Return the (X, Y) coordinate for the center point of the cell that contains the specified text.  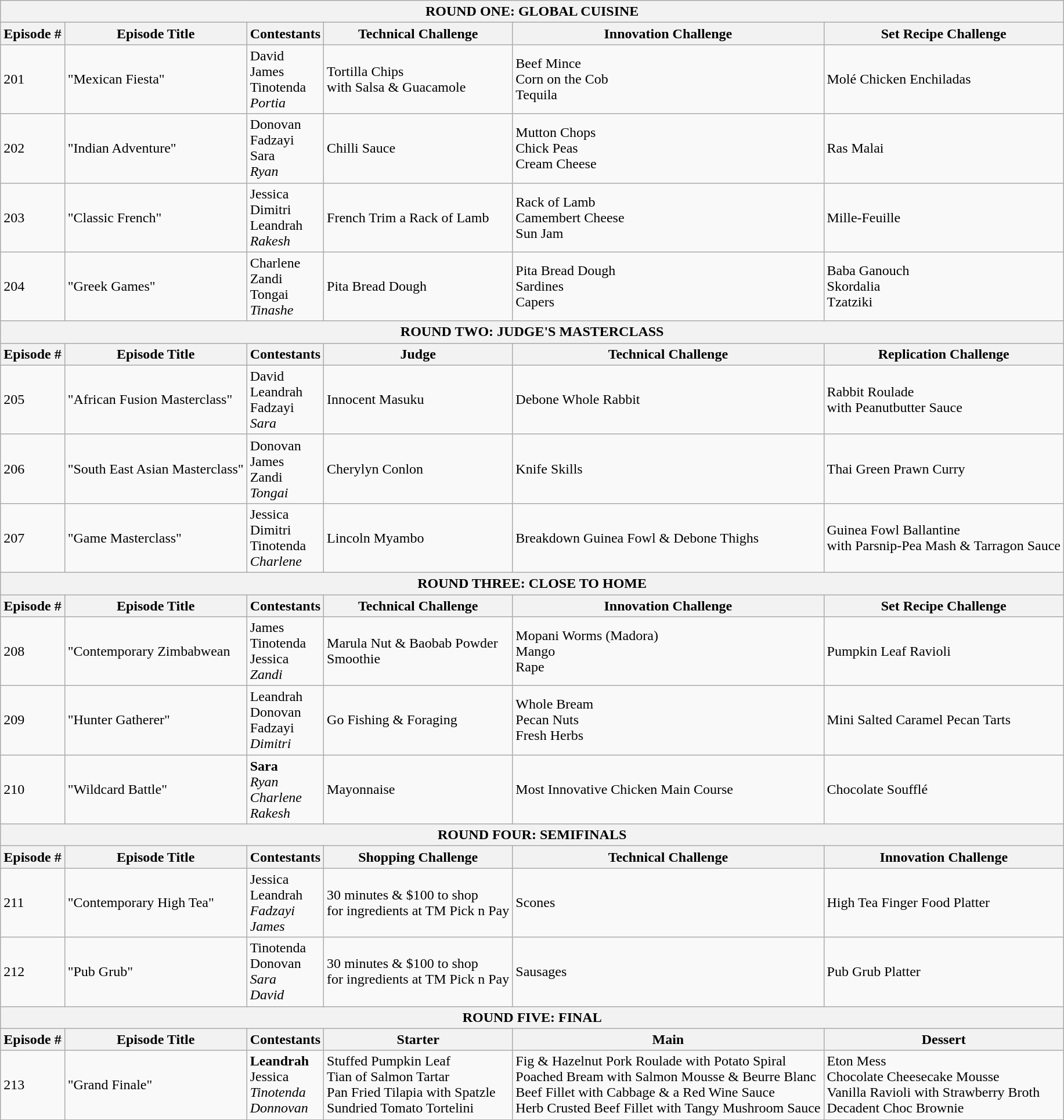
DavidLeandrahFadzayiSara (285, 399)
Judge (418, 354)
DonovanJamesZandiTongai (285, 469)
Debone Whole Rabbit (668, 399)
Rack of LambCamembert CheeseSun Jam (668, 217)
Rabbit Rouladewith Peanutbutter Sauce (944, 399)
SaraRyanCharleneRakesh (285, 789)
Dessert (944, 1039)
Chilli Sauce (418, 149)
"Grand Finale" (156, 1085)
"Wildcard Battle" (156, 789)
DonovanFadzayiSaraRyan (285, 149)
Pita Bread DoughSardinesCapers (668, 287)
Ras Malai (944, 149)
"Mexican Fiesta" (156, 79)
Knife Skills (668, 469)
Most Innovative Chicken Main Course (668, 789)
Mille-Feuille (944, 217)
"Game Masterclass" (156, 537)
Main (668, 1039)
Stuffed Pumpkin LeafTian of Salmon TartarPan Fried Tilapia with SpatzleSundried Tomato Tortelini (418, 1085)
Pub Grub Platter (944, 971)
LeandrahJessicaTinotendaDonnovan (285, 1085)
209 (33, 721)
Shopping Challenge (418, 857)
Chocolate Soufflé (944, 789)
208 (33, 651)
Cherylyn Conlon (418, 469)
Breakdown Guinea Fowl & Debone Thighs (668, 537)
Tortilla Chipswith Salsa & Guacamole (418, 79)
ROUND FOUR: SEMIFINALS (532, 835)
JessicaDimitriLeandrahRakesh (285, 217)
"Greek Games" (156, 287)
Guinea Fowl Ballantinewith Parsnip-Pea Mash & Tarragon Sauce (944, 537)
Pita Bread Dough (418, 287)
Molé Chicken Enchiladas (944, 79)
High Tea Finger Food Platter (944, 903)
CharleneZandiTongaiTinashe (285, 287)
Beef MinceCorn on the CobTequila (668, 79)
Thai Green Prawn Curry (944, 469)
"Contemporary High Tea" (156, 903)
DavidJamesTinotendaPortia (285, 79)
"Contemporary Zimbabwean (156, 651)
LeandrahDonovanFadzayiDimitri (285, 721)
French Trim a Rack of Lamb (418, 217)
Whole BreamPecan NutsFresh Herbs (668, 721)
Starter (418, 1039)
ROUND THREE: CLOSE TO HOME (532, 583)
Innocent Masuku (418, 399)
Mopani Worms (Madora)MangoRape (668, 651)
Pumpkin Leaf Ravioli (944, 651)
Replication Challenge (944, 354)
205 (33, 399)
Mini Salted Caramel Pecan Tarts (944, 721)
TinotendaDonovanSaraDavid (285, 971)
212 (33, 971)
204 (33, 287)
Go Fishing & Foraging (418, 721)
"Indian Adventure" (156, 149)
202 (33, 149)
ROUND TWO: JUDGE'S MASTERCLASS (532, 332)
201 (33, 79)
Sausages (668, 971)
207 (33, 537)
"South East Asian Masterclass" (156, 469)
Lincoln Myambo (418, 537)
Marula Nut & Baobab PowderSmoothie (418, 651)
"Pub Grub" (156, 971)
206 (33, 469)
JessicaLeandrahFadzayiJames (285, 903)
203 (33, 217)
Mayonnaise (418, 789)
"African Fusion Masterclass" (156, 399)
213 (33, 1085)
Mutton ChopsChick PeasCream Cheese (668, 149)
"Hunter Gatherer" (156, 721)
"Classic French" (156, 217)
Eton MessChocolate Cheesecake MousseVanilla Ravioli with Strawberry BrothDecadent Choc Brownie (944, 1085)
211 (33, 903)
Baba GanouchSkordaliaTzatziki (944, 287)
ROUND FIVE: FINAL (532, 1017)
210 (33, 789)
ROUND ONE: GLOBAL CUISINE (532, 12)
JessicaDimitriTinotendaCharlene (285, 537)
JamesTinotendaJessicaZandi (285, 651)
Scones (668, 903)
